Return (X, Y) of the center of cell containing provided text 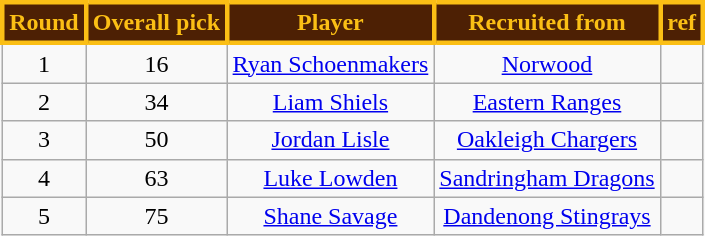
Eastern Ranges (547, 102)
34 (156, 102)
Shane Savage (330, 216)
Ryan Schoenmakers (330, 63)
63 (156, 178)
75 (156, 216)
ref (682, 22)
Dandenong Stingrays (547, 216)
Luke Lowden (330, 178)
Liam Shiels (330, 102)
3 (44, 140)
Round (44, 22)
1 (44, 63)
16 (156, 63)
Norwood (547, 63)
Jordan Lisle (330, 140)
4 (44, 178)
2 (44, 102)
Player (330, 22)
Recruited from (547, 22)
50 (156, 140)
Sandringham Dragons (547, 178)
Oakleigh Chargers (547, 140)
5 (44, 216)
Overall pick (156, 22)
